Extract the (x, y) coordinate from the center of the cell holding the provided text.  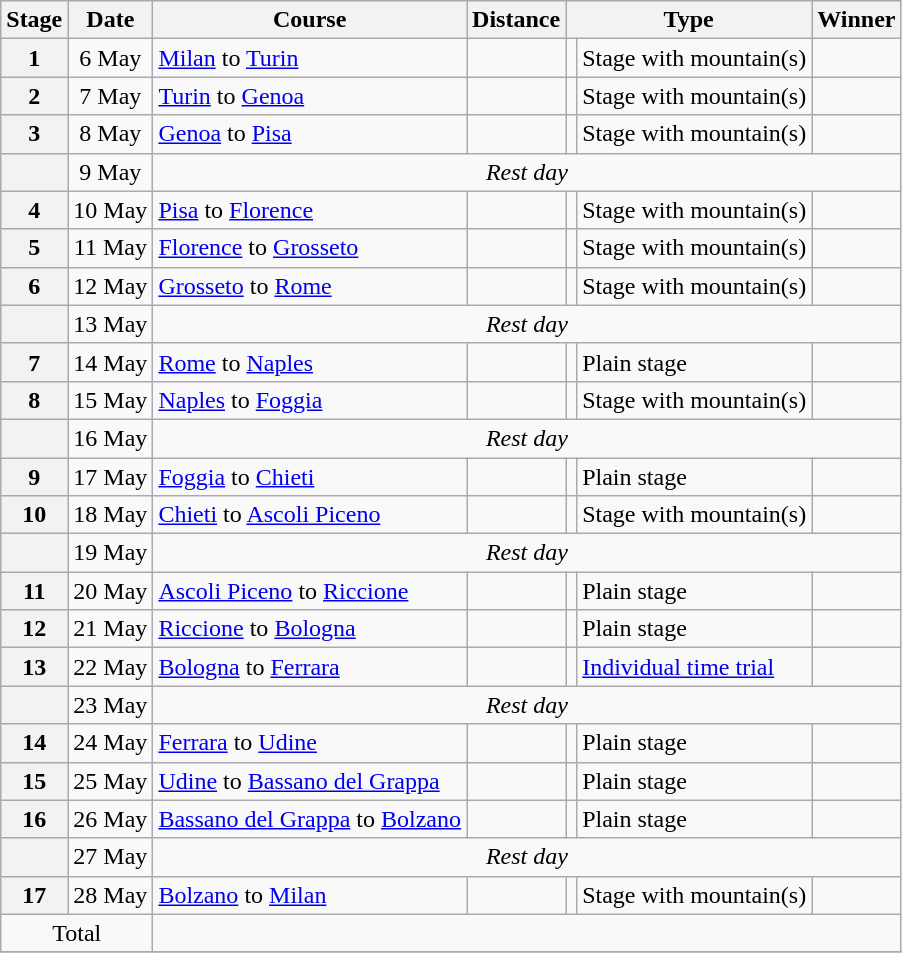
Stage (34, 20)
21 May (110, 629)
Ferrara to Udine (310, 743)
Ascoli Piceno to Riccione (310, 591)
7 (34, 362)
Riccione to Bologna (310, 629)
15 May (110, 400)
Type (689, 20)
17 May (110, 477)
Pisa to Florence (310, 210)
Bolzano to Milan (310, 895)
Milan to Turin (310, 58)
Total (77, 933)
18 May (110, 515)
4 (34, 210)
Turin to Genoa (310, 96)
14 May (110, 362)
Date (110, 20)
14 (34, 743)
3 (34, 134)
2 (34, 96)
Udine to Bassano del Grappa (310, 781)
10 May (110, 210)
27 May (110, 857)
Course (310, 20)
26 May (110, 819)
17 (34, 895)
16 May (110, 438)
6 (34, 286)
1 (34, 58)
6 May (110, 58)
Florence to Grosseto (310, 248)
Bassano del Grappa to Bolzano (310, 819)
10 (34, 515)
9 May (110, 172)
Foggia to Chieti (310, 477)
8 May (110, 134)
12 (34, 629)
16 (34, 819)
Individual time trial (694, 667)
28 May (110, 895)
23 May (110, 705)
20 May (110, 591)
Chieti to Ascoli Piceno (310, 515)
12 May (110, 286)
Distance (516, 20)
13 (34, 667)
13 May (110, 324)
Genoa to Pisa (310, 134)
11 May (110, 248)
15 (34, 781)
Rome to Naples (310, 362)
9 (34, 477)
Grosseto to Rome (310, 286)
22 May (110, 667)
24 May (110, 743)
5 (34, 248)
Winner (856, 20)
Naples to Foggia (310, 400)
7 May (110, 96)
25 May (110, 781)
8 (34, 400)
Bologna to Ferrara (310, 667)
11 (34, 591)
19 May (110, 553)
